Identify which cell holds the provided text, then report its (X, Y) central coordinate. 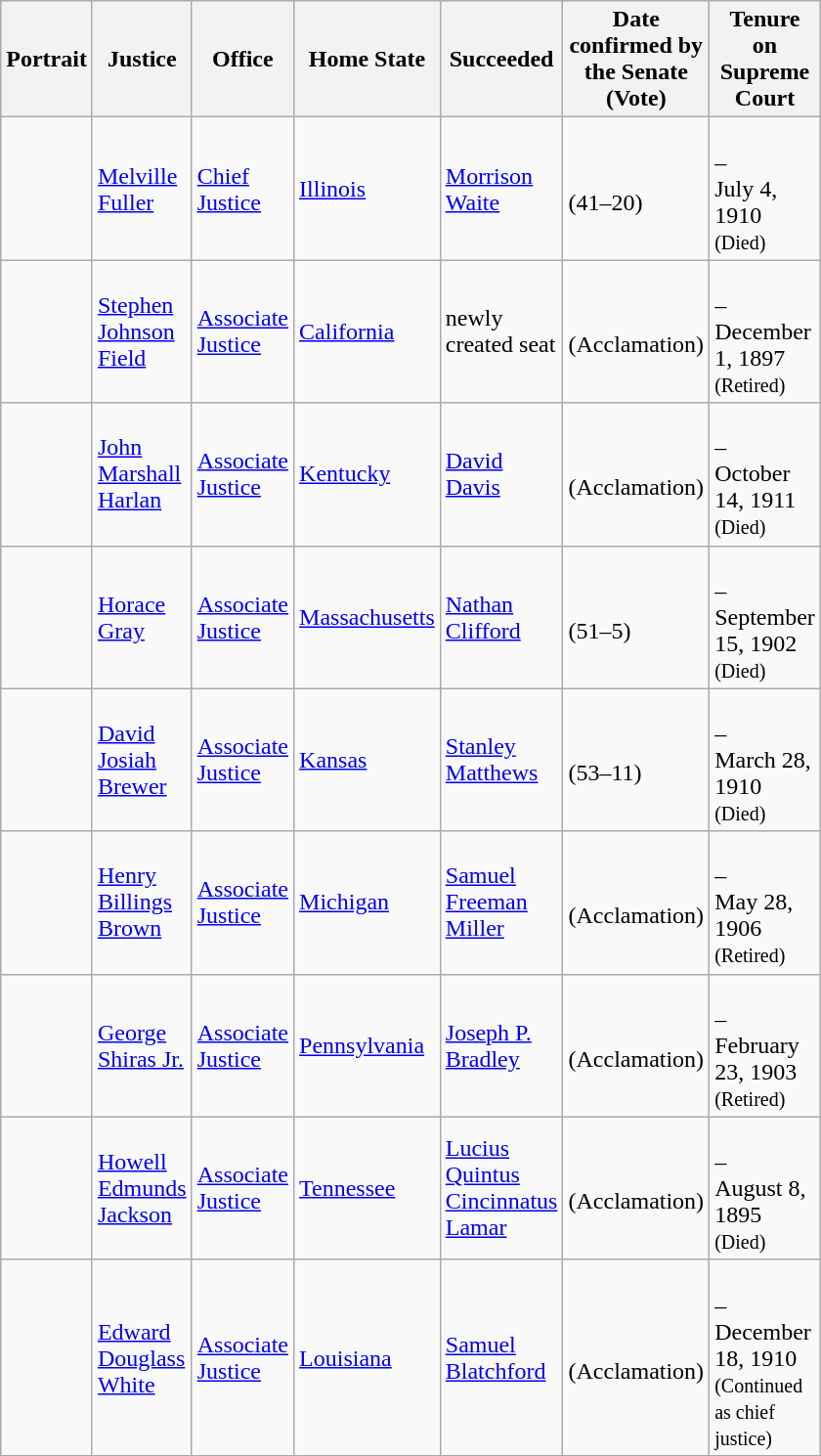
Kentucky (367, 474)
Illinois (367, 189)
–July 4, 1910(Died) (765, 189)
–September 15, 1902(Died) (765, 617)
–May 28, 1906(Retired) (765, 903)
Pennsylvania (367, 1045)
Morrison Waite (501, 189)
Massachusetts (367, 617)
Louisiana (367, 1357)
Michigan (367, 903)
(51–5) (636, 617)
(53–11) (636, 760)
Tennessee (367, 1188)
Office (242, 59)
(41–20) (636, 189)
Justice (142, 59)
–December 18, 1910(Continued as chief justice) (765, 1357)
Lucius Quintus Cincinnatus Lamar (501, 1188)
California (367, 331)
Howell Edmunds Jackson (142, 1188)
Joseph P. Bradley (501, 1045)
Stephen Johnson Field (142, 331)
Tenure on Supreme Court (765, 59)
David Josiah Brewer (142, 760)
Nathan Clifford (501, 617)
Portrait (47, 59)
–October 14, 1911(Died) (765, 474)
Date confirmed by the Senate(Vote) (636, 59)
Succeeded (501, 59)
Kansas (367, 760)
David Davis (501, 474)
–February 23, 1903(Retired) (765, 1045)
Henry Billings Brown (142, 903)
–December 1, 1897(Retired) (765, 331)
Horace Gray (142, 617)
John Marshall Harlan (142, 474)
Melville Fuller (142, 189)
Stanley Matthews (501, 760)
Home State (367, 59)
Edward Douglass White (142, 1357)
Chief Justice (242, 189)
George Shiras Jr. (142, 1045)
–March 28, 1910(Died) (765, 760)
Samuel Freeman Miller (501, 903)
newly created seat (501, 331)
Samuel Blatchford (501, 1357)
–August 8, 1895(Died) (765, 1188)
